Identify which cell holds the provided text, then report its [X, Y] central coordinate. 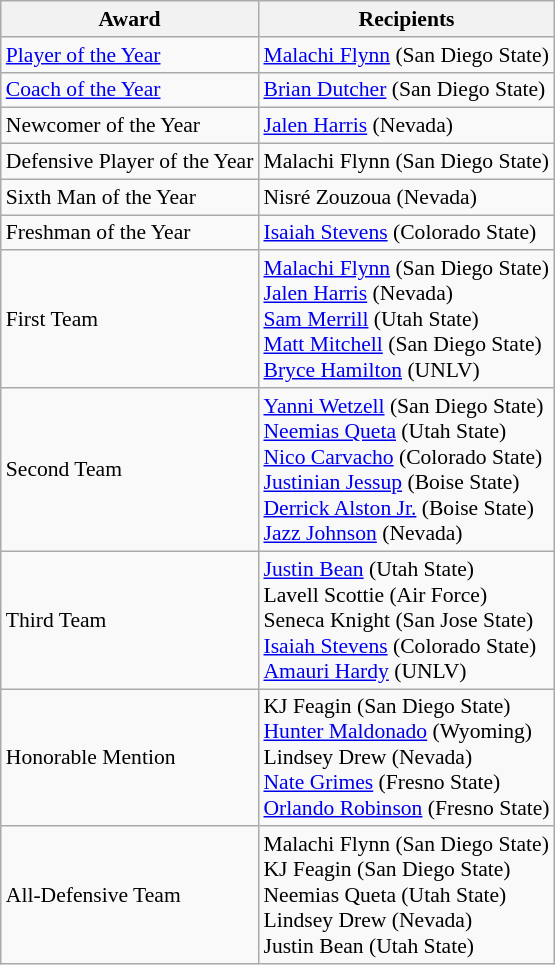
Coach of the Year [130, 90]
Player of the Year [130, 55]
Malachi Flynn (San Diego State) KJ Feagin (San Diego State) Neemias Queta (Utah State) Lindsey Drew (Nevada) Justin Bean (Utah State) [406, 896]
Isaiah Stevens (Colorado State) [406, 233]
Newcomer of the Year [130, 126]
First Team [130, 320]
Justin Bean (Utah State) Lavell Scottie (Air Force) Seneca Knight (San Jose State) Isaiah Stevens (Colorado State) Amauri Hardy (UNLV) [406, 620]
Jalen Harris (Nevada) [406, 126]
Sixth Man of the Year [130, 197]
Award [130, 19]
Recipients [406, 19]
All-Defensive Team [130, 896]
Malachi Flynn (San Diego State) Jalen Harris (Nevada) Sam Merrill (Utah State) Matt Mitchell (San Diego State) Bryce Hamilton (UNLV) [406, 320]
Brian Dutcher (San Diego State) [406, 90]
Defensive Player of the Year [130, 162]
Third Team [130, 620]
Nisré Zouzoua (Nevada) [406, 197]
KJ Feagin (San Diego State) Hunter Maldonado (Wyoming) Lindsey Drew (Nevada) Nate Grimes (Fresno State) Orlando Robinson (Fresno State) [406, 758]
Freshman of the Year [130, 233]
Second Team [130, 470]
Honorable Mention [130, 758]
